Determine the (x, y) coordinate at the center of the cell enclosing the given text.  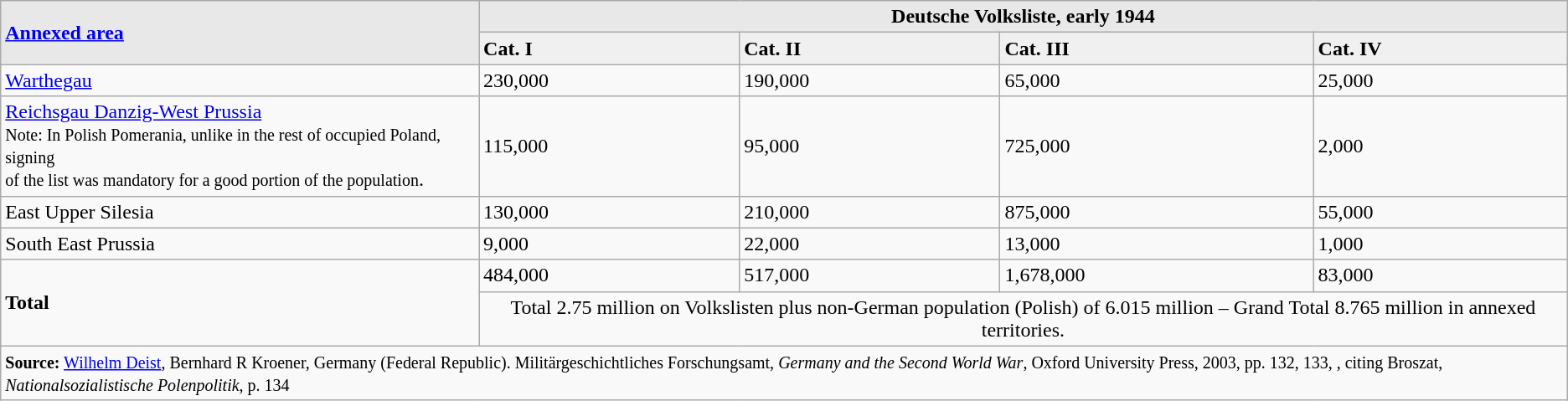
725,000 (1157, 146)
83,000 (1441, 275)
Cat. III (1157, 49)
210,000 (869, 212)
Deutsche Volksliste, early 1944 (1024, 17)
Cat. I (610, 49)
Warthegau (240, 80)
1,000 (1441, 244)
190,000 (869, 80)
2,000 (1441, 146)
9,000 (610, 244)
25,000 (1441, 80)
1,678,000 (1157, 275)
East Upper Silesia (240, 212)
517,000 (869, 275)
484,000 (610, 275)
Total (240, 303)
65,000 (1157, 80)
Annexed area (240, 33)
95,000 (869, 146)
Total 2.75 million on Volkslisten plus non-German population (Polish) of 6.015 million – Grand Total 8.765 million in annexed territories. (1024, 318)
22,000 (869, 244)
13,000 (1157, 244)
55,000 (1441, 212)
Cat. II (869, 49)
130,000 (610, 212)
Cat. IV (1441, 49)
115,000 (610, 146)
South East Prussia (240, 244)
230,000 (610, 80)
875,000 (1157, 212)
